For the text-containing cell, return its midpoint in [x, y] coordinate format. 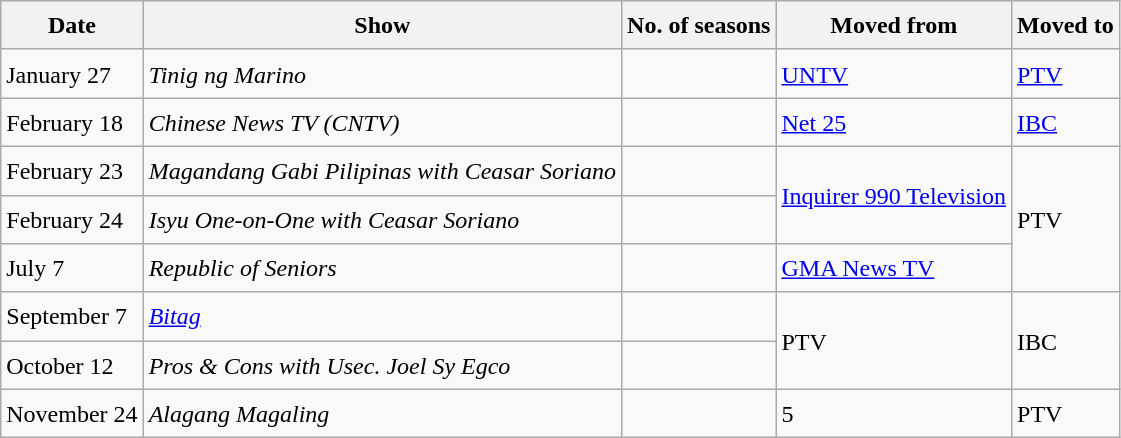
No. of seasons [699, 26]
November 24 [72, 414]
October 12 [72, 366]
January 27 [72, 74]
Magandang Gabi Pilipinas with Ceasar Soriano [382, 170]
September 7 [72, 316]
Alagang Magaling [382, 414]
Chinese News TV (CNTV) [382, 122]
Pros & Cons with Usec. Joel Sy Egco [382, 366]
Moved to [1066, 26]
February 18 [72, 122]
July 7 [72, 268]
Date [72, 26]
Republic of Seniors [382, 268]
February 23 [72, 170]
Moved from [894, 26]
Net 25 [894, 122]
GMA News TV [894, 268]
February 24 [72, 220]
Tinig ng Marino [382, 74]
Isyu One-on-One with Ceasar Soriano [382, 220]
Show [382, 26]
Inquirer 990 Television [894, 194]
UNTV [894, 74]
5 [894, 414]
Bitag [382, 316]
